From the cell containing the given text, extract its center point as [x, y] coordinate. 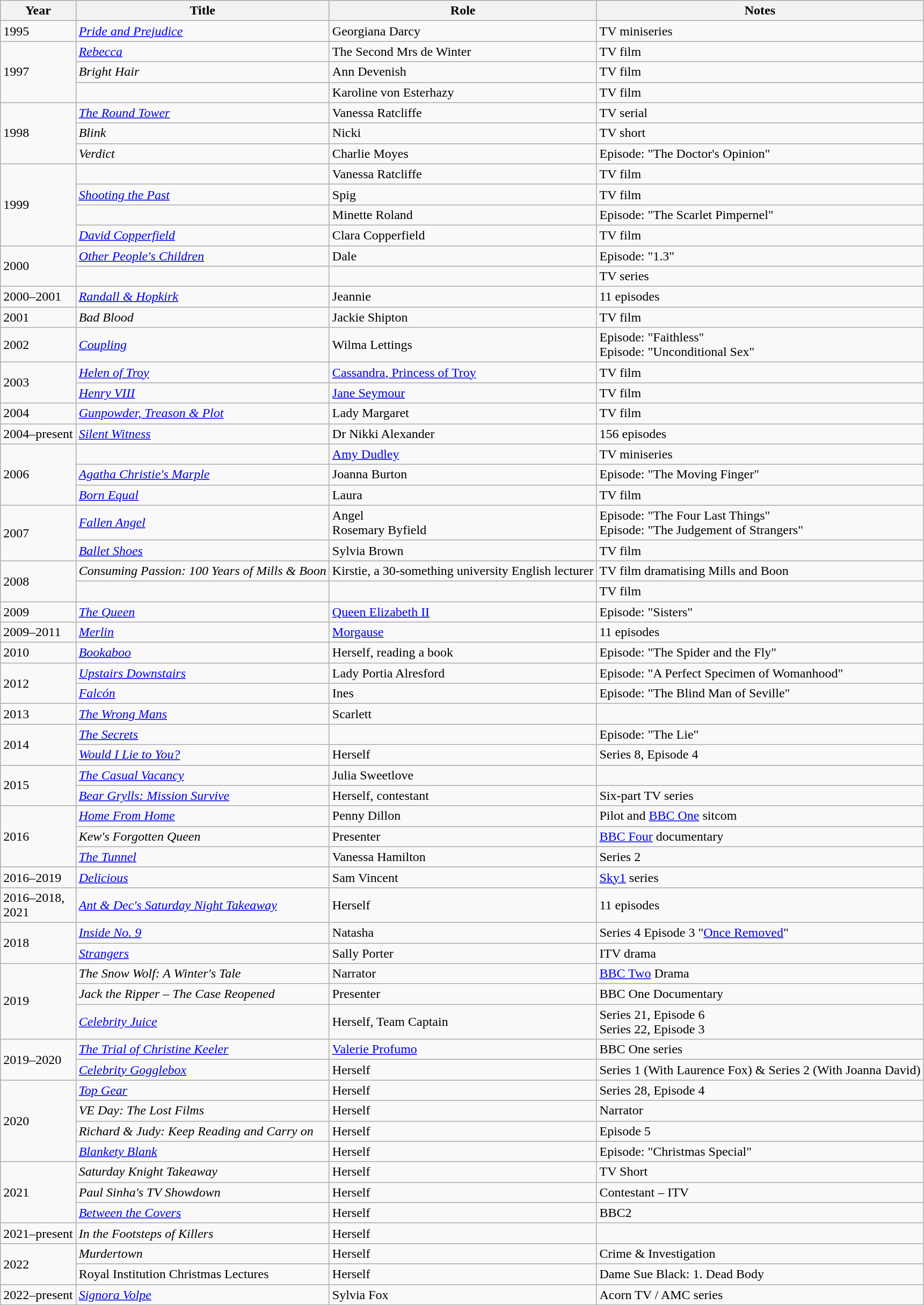
Herself, Team Captain [463, 1022]
The Secrets [202, 734]
Dr Nikki Alexander [463, 434]
Bad Blood [202, 317]
TV film dramatising Mills and Boon [760, 571]
Coupling [202, 345]
AngelRosemary Byfield [463, 523]
Sky1 series [760, 877]
VE Day: The Lost Films [202, 1111]
2001 [38, 317]
Between the Covers [202, 1213]
Notes [760, 11]
Episode: "The Four Last Things"Episode: "The Judgement of Strangers" [760, 523]
2016–2018,2021 [38, 905]
2007 [38, 533]
2022 [38, 1264]
Jeannie [463, 297]
Jackie Shipton [463, 317]
2020 [38, 1121]
The Tunnel [202, 857]
2018 [38, 943]
Series 4 Episode 3 "Once Removed" [760, 932]
2006 [38, 475]
Lady Portia Alresford [463, 673]
Signora Volpe [202, 1294]
Herself, reading a book [463, 653]
TV Short [760, 1172]
Role [463, 11]
TV short [760, 133]
Paul Sinha's TV Showdown [202, 1192]
2021 [38, 1192]
Falcón [202, 694]
Wilma Lettings [463, 345]
The Queen [202, 611]
Sylvia Fox [463, 1294]
Contestant – ITV [760, 1192]
156 episodes [760, 434]
2021–present [38, 1233]
1998 [38, 133]
Episode: "The Spider and the Fly" [760, 653]
Saturday Knight Takeaway [202, 1172]
Year [38, 11]
Merlin [202, 632]
Series 21, Episode 6 Series 22, Episode 3 [760, 1022]
2016–2019 [38, 877]
Born Equal [202, 495]
1995 [38, 31]
2010 [38, 653]
Episode: "The Scarlet Pimpernel" [760, 215]
2003 [38, 383]
Herself, contestant [463, 796]
Agatha Christie's Marple [202, 475]
Pride and Prejudice [202, 31]
Ant & Dec's Saturday Night Takeaway [202, 905]
Richard & Judy: Keep Reading and Carry on [202, 1131]
Blink [202, 133]
ITV drama [760, 953]
Shooting the Past [202, 194]
BBC One Documentary [760, 994]
Episode: "Sisters" [760, 611]
Bookaboo [202, 653]
Delicious [202, 877]
Episode: "Christmas Special" [760, 1151]
Consuming Passion: 100 Years of Mills & Boon [202, 571]
Pilot and BBC One sitcom [760, 816]
Helen of Troy [202, 373]
2004 [38, 413]
Sylvia Brown [463, 550]
Fallen Angel [202, 523]
Natasha [463, 932]
Cassandra, Princess of Troy [463, 373]
Randall & Hopkirk [202, 297]
Strangers [202, 953]
Charlie Moyes [463, 154]
Crime & Investigation [760, 1253]
Celebrity Gogglebox [202, 1070]
Blankety Blank [202, 1151]
2022–present [38, 1294]
BBC Two Drama [760, 974]
2015 [38, 785]
The Casual Vacancy [202, 775]
Karoline von Esterhazy [463, 92]
Celebrity Juice [202, 1022]
TV series [760, 276]
Upstairs Downstairs [202, 673]
Nicki [463, 133]
2013 [38, 714]
Episode 5 [760, 1131]
Other People's Children [202, 256]
2019–2020 [38, 1060]
Would I Lie to You? [202, 755]
Verdict [202, 154]
Acorn TV / AMC series [760, 1294]
2008 [38, 581]
Series 1 (With Laurence Fox) & Series 2 (With Joanna David) [760, 1070]
Episode: "The Blind Man of Seville" [760, 694]
Series 8, Episode 4 [760, 755]
1999 [38, 205]
Joanna Burton [463, 475]
Episode: "A Perfect Specimen of Womanhood" [760, 673]
Kew's Forgotten Queen [202, 836]
Home From Home [202, 816]
TV serial [760, 113]
2000–2001 [38, 297]
Rebecca [202, 52]
Ines [463, 694]
Jack the Ripper – The Case Reopened [202, 994]
Dale [463, 256]
Murdertown [202, 1253]
Sally Porter [463, 953]
Six-part TV series [760, 796]
Sam Vincent [463, 877]
2016 [38, 836]
The Snow Wolf: A Winter's Tale [202, 974]
Jane Seymour [463, 393]
The Second Mrs de Winter [463, 52]
Valerie Profumo [463, 1049]
The Round Tower [202, 113]
Lady Margaret [463, 413]
Bright Hair [202, 72]
Episode: "The Doctor's Opinion" [760, 154]
Penny Dillon [463, 816]
Julia Sweetlove [463, 775]
2000 [38, 266]
2004–present [38, 434]
Series 28, Episode 4 [760, 1090]
Spig [463, 194]
Title [202, 11]
In the Footsteps of Killers [202, 1233]
Amy Dudley [463, 454]
2014 [38, 745]
2009 [38, 611]
2019 [38, 1002]
Ballet Shoes [202, 550]
Ann Devenish [463, 72]
2009–2011 [38, 632]
BBC One series [760, 1049]
Inside No. 9 [202, 932]
Scarlett [463, 714]
The Wrong Mans [202, 714]
Dame Sue Black: 1. Dead Body [760, 1274]
Episode: "The Lie" [760, 734]
2002 [38, 345]
Georgiana Darcy [463, 31]
2012 [38, 683]
Kirstie, a 30-something university English lecturer [463, 571]
Top Gear [202, 1090]
Morgause [463, 632]
Royal Institution Christmas Lectures [202, 1274]
Series 2 [760, 857]
BBC2 [760, 1213]
Bear Grylls: Mission Survive [202, 796]
David Copperfield [202, 235]
BBC Four documentary [760, 836]
Vanessa Hamilton [463, 857]
Silent Witness [202, 434]
Queen Elizabeth II [463, 611]
1997 [38, 72]
Episode: "Faithless"Episode: "Unconditional Sex" [760, 345]
Episode: "The Moving Finger" [760, 475]
Laura [463, 495]
Episode: "1.3" [760, 256]
The Trial of Christine Keeler [202, 1049]
Gunpowder, Treason & Plot [202, 413]
Clara Copperfield [463, 235]
Henry VIII [202, 393]
Minette Roland [463, 215]
